Capture the cell that displays the provided text and extract its (X, Y) central coordinate. 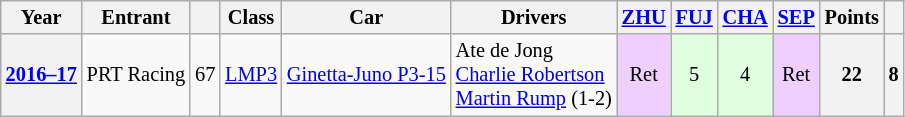
5 (694, 75)
ZHU (644, 17)
Drivers (534, 17)
Ate de Jong Charlie Robertson Martin Rump (1-2) (534, 75)
LMP3 (251, 75)
Points (852, 17)
FUJ (694, 17)
4 (746, 75)
2016–17 (42, 75)
Ginetta-Juno P3-15 (366, 75)
Class (251, 17)
8 (894, 75)
Entrant (136, 17)
CHA (746, 17)
PRT Racing (136, 75)
SEP (796, 17)
Car (366, 17)
67 (205, 75)
Year (42, 17)
22 (852, 75)
